Pinpoint the cell where the given text exists, returning its (X, Y) midpoint coordinate. 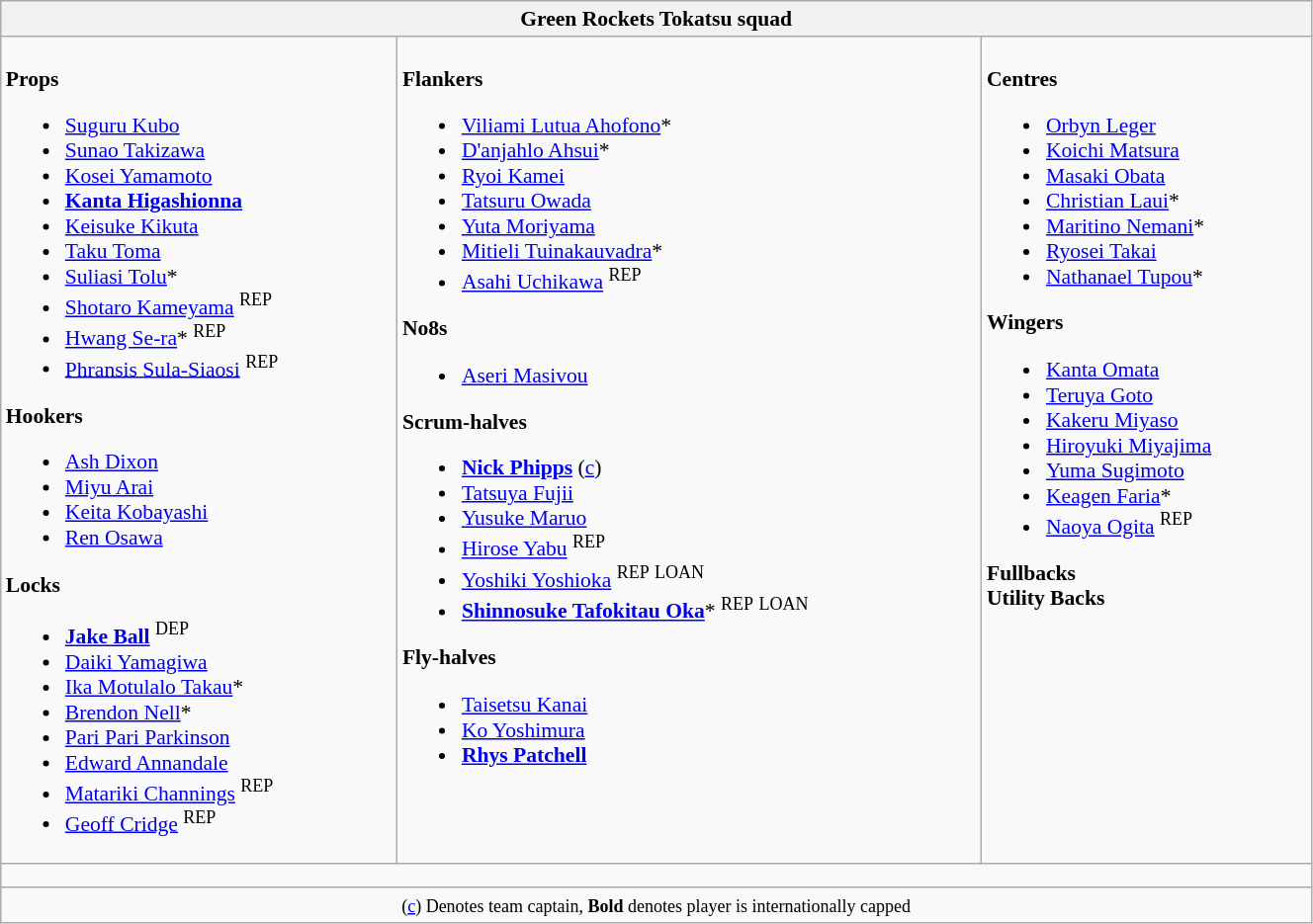
Green Rockets Tokatsu squad (656, 19)
(c) Denotes team captain, Bold denotes player is internationally capped (656, 906)
